Pinpoint the cell where the given text exists, returning its [X, Y] midpoint coordinate. 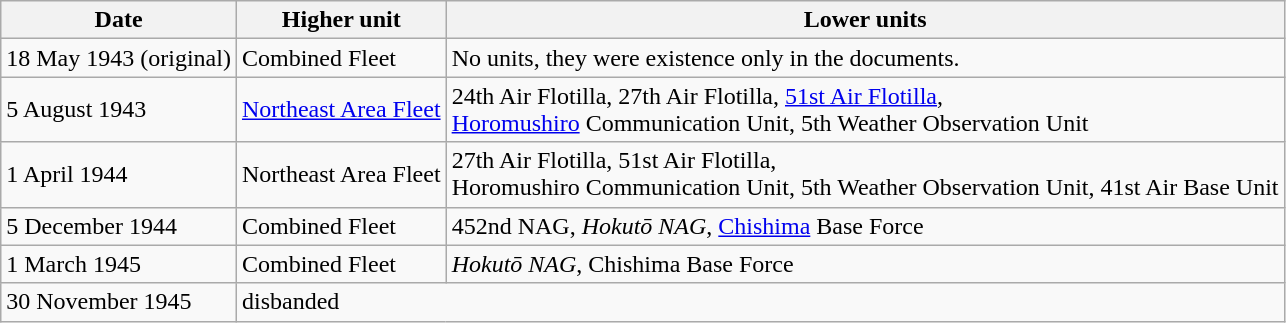
452nd NAG, Hokutō NAG, Chishima Base Force [865, 226]
5 December 1944 [119, 226]
disbanded [760, 302]
Date [119, 20]
1 April 1944 [119, 174]
30 November 1945 [119, 302]
Higher unit [341, 20]
Lower units [865, 20]
18 May 1943 (original) [119, 58]
27th Air Flotilla, 51st Air Flotilla, Horomushiro Communication Unit, 5th Weather Observation Unit, 41st Air Base Unit [865, 174]
24th Air Flotilla, 27th Air Flotilla, 51st Air Flotilla,Horomushiro Communication Unit, 5th Weather Observation Unit [865, 110]
1 March 1945 [119, 264]
Hokutō NAG, Chishima Base Force [865, 264]
5 August 1943 [119, 110]
No units, they were existence only in the documents. [865, 58]
